Identify which cell holds the provided text, then report its (X, Y) central coordinate. 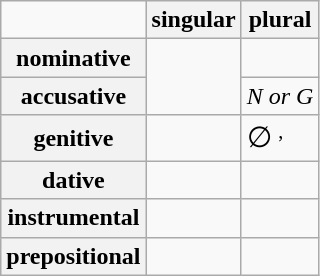
∅ , (280, 138)
singular (194, 20)
genitive (74, 138)
prepositional (74, 256)
plural (280, 20)
instrumental (74, 218)
accusative (74, 96)
dative (74, 180)
N or G (280, 96)
nominative (74, 58)
